Output the (x, y) coordinate of the center of the cell containing the given text.  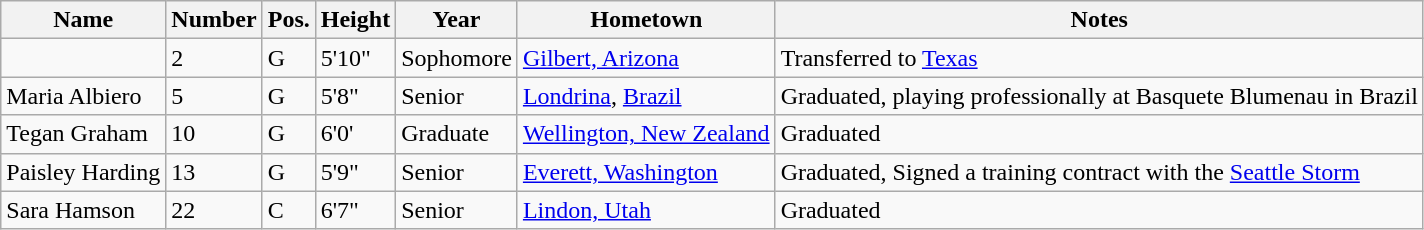
Londrina, Brazil (646, 96)
Graduated, Signed a training contract with the Seattle Storm (1099, 172)
Graduate (457, 134)
Sophomore (457, 58)
Wellington, New Zealand (646, 134)
Tegan Graham (84, 134)
6'7" (355, 210)
Height (355, 20)
Lindon, Utah (646, 210)
Hometown (646, 20)
22 (214, 210)
5'8" (355, 96)
C (288, 210)
Year (457, 20)
6'0' (355, 134)
Graduated, playing professionally at Basquete Blumenau in Brazil (1099, 96)
Paisley Harding (84, 172)
Sara Hamson (84, 210)
5'10" (355, 58)
Name (84, 20)
2 (214, 58)
Everett, Washington (646, 172)
Pos. (288, 20)
13 (214, 172)
Notes (1099, 20)
5'9" (355, 172)
Gilbert, Arizona (646, 58)
10 (214, 134)
Number (214, 20)
5 (214, 96)
Maria Albiero (84, 96)
Transferred to Texas (1099, 58)
